Output the [X, Y] coordinate of the center of the cell containing the given text.  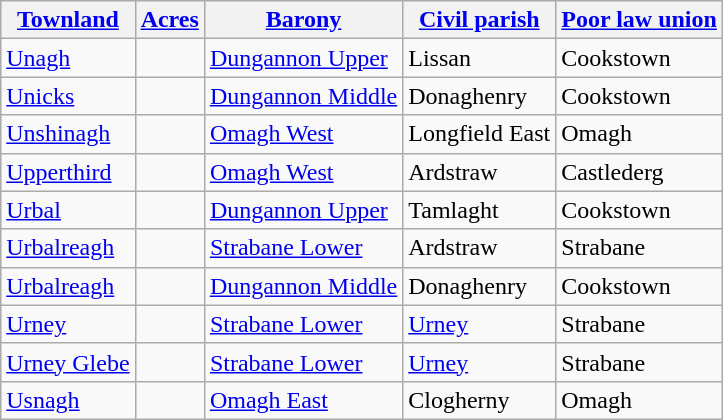
Urney Glebe [68, 362]
Civil parish [480, 20]
Unshinagh [68, 134]
Longfield East [480, 134]
Poor law union [640, 20]
Unagh [68, 58]
Tamlaght [480, 210]
Usnagh [68, 400]
Urbal [68, 210]
Upperthird [68, 172]
Acres [170, 20]
Clogherny [480, 400]
Omagh East [303, 400]
Townland [68, 20]
Lissan [480, 58]
Castlederg [640, 172]
Unicks [68, 96]
Barony [303, 20]
